Detect which cell encompasses the target text, then output its [x, y] center coordinate. 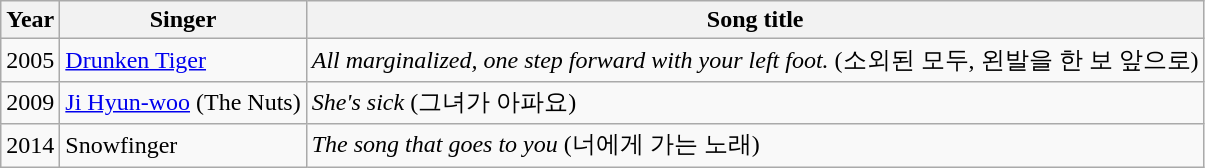
Song title [755, 20]
Singer [183, 20]
Snowfinger [183, 146]
Ji Hyun-woo (The Nuts) [183, 102]
All marginalized, one step forward with your left foot. (소외된 모두, 왼발을 한 보 앞으로) [755, 60]
2014 [30, 146]
The song that goes to you (너에게 가는 노래) [755, 146]
Drunken Tiger [183, 60]
2005 [30, 60]
2009 [30, 102]
She's sick (그녀가 아파요) [755, 102]
Year [30, 20]
